Return (x, y) of the center of cell containing provided text 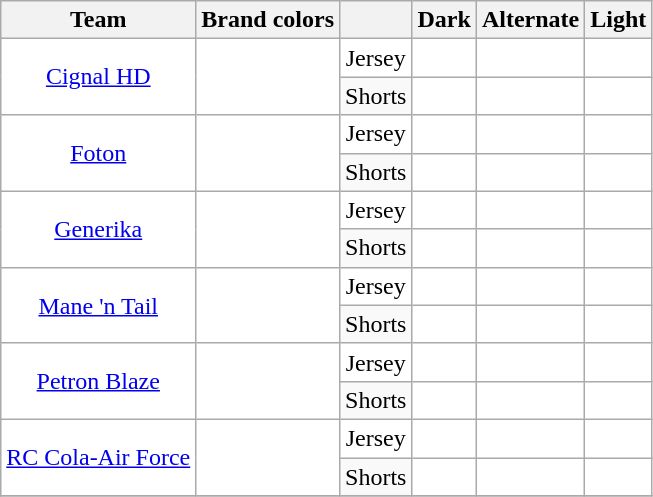
Dark (444, 20)
Brand colors (268, 20)
Mane 'n Tail (98, 305)
Generika (98, 229)
Light (618, 20)
Petron Blaze (98, 381)
Alternate (530, 20)
Foton (98, 153)
Team (98, 20)
RC Cola-Air Force (98, 457)
Cignal HD (98, 77)
